For the text-containing cell, return its midpoint in [x, y] coordinate format. 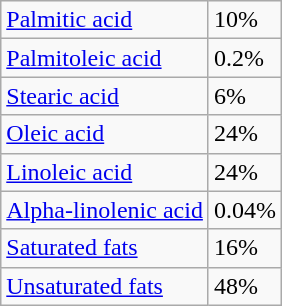
Unsaturated fats [105, 286]
Stearic acid [105, 96]
10% [244, 20]
Linoleic acid [105, 172]
16% [244, 248]
Oleic acid [105, 134]
Alpha-linolenic acid [105, 210]
Palmitic acid [105, 20]
Saturated fats [105, 248]
6% [244, 96]
0.04% [244, 210]
48% [244, 286]
Palmitoleic acid [105, 58]
0.2% [244, 58]
